Return the [x, y] coordinate for the center point of the cell that contains the specified text.  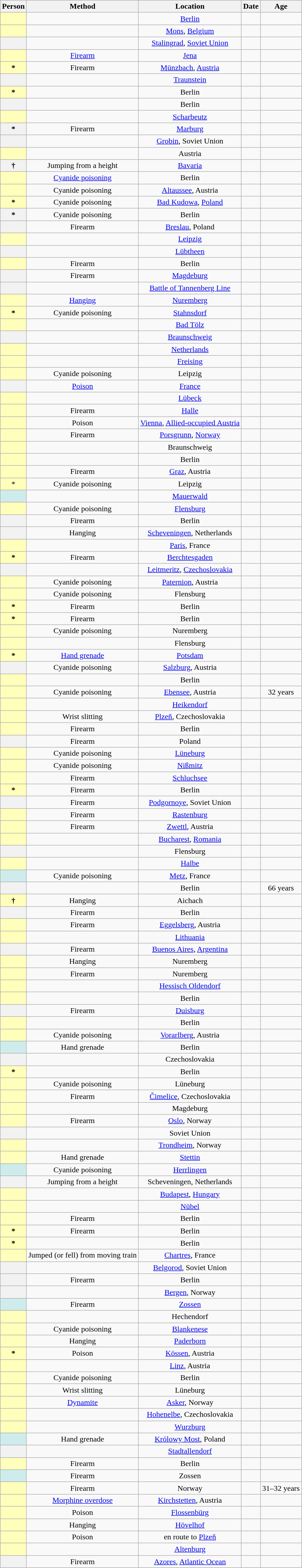
Vienna, Allied-occupied Austria [190, 423]
Hessisch Oldendorf [190, 986]
Poland [190, 741]
Duisburg [190, 1010]
Bad Kudowa, Poland [190, 202]
Vorarlberg, Austria [190, 1035]
Stadtallendorf [190, 1451]
Nübel [190, 1206]
Budapest, Hungary [190, 1194]
Altenburg [190, 1549]
Aichach [190, 900]
Battle of Tannenberg Line [190, 288]
Stalingrad, Soviet Union [190, 43]
Herrlingen [190, 1170]
Potsdam [190, 655]
Norway [190, 1488]
Eggelsberg, Austria [190, 925]
Lithuania [190, 937]
Hövelhof [190, 1525]
France [190, 386]
Dynamite [82, 1402]
Nißmitz [190, 766]
Metz, France [190, 876]
Rastenburg [190, 815]
Kirchstetten, Austria [190, 1500]
en route to Plzeň [190, 1537]
Age [281, 6]
Belgorod, Soviet Union [190, 1268]
Jena [190, 55]
Münzbach, Austria [190, 68]
Ebensee, Austria [190, 692]
Morphine overdose [82, 1500]
Jumped (or fell) from moving train [82, 1255]
Mauerwald [190, 496]
Azores, Atlantic Ocean [190, 1562]
Date [251, 6]
31–32 years [281, 1488]
Person [14, 6]
Buenos Aires, Argentina [190, 949]
Salzburg, Austria [190, 668]
Chartres, France [190, 1255]
Location [190, 6]
66 years [281, 888]
32 years [281, 692]
Bucharest, Romania [190, 839]
Schluchsee [190, 778]
Marburg [190, 129]
Stettin [190, 1158]
Królowy Most, Poland [190, 1439]
Halle [190, 410]
Graz, Austria [190, 472]
Oslo, Norway [190, 1121]
Lübeck [190, 398]
Netherlands [190, 349]
Flossenbürg [190, 1512]
Wurzburg [190, 1427]
Hechendorf [190, 1316]
Soviet Union [190, 1133]
Stahnsdorf [190, 312]
Linz, Austria [190, 1366]
Bergen, Norway [190, 1292]
Leitmeritz, Czechoslovakia [190, 570]
Hohenelbe, Czechoslovakia [190, 1415]
Porsgrunn, Norway [190, 435]
Čimelice, Czechoslovakia [190, 1096]
Method [82, 6]
Blankenese [190, 1329]
Halbe [190, 863]
Austria [190, 153]
Asker, Norway [190, 1402]
Altaussee, Austria [190, 190]
Paternion, Austria [190, 582]
Zwettl, Austria [190, 827]
Freising [190, 362]
Kössen, Austria [190, 1353]
Lübtheen [190, 251]
Podgornoye, Soviet Union [190, 802]
Bad Tölz [190, 325]
Mons, Belgium [190, 31]
Paderborn [190, 1341]
Scharbeutz [190, 116]
Plzeň, Czechoslovakia [190, 716]
Traunstein [190, 80]
Heikendorf [190, 704]
Berchtesgaden [190, 558]
Grobin, Soviet Union [190, 141]
Trondheim, Norway [190, 1145]
Paris, France [190, 545]
Bavaria [190, 166]
Czechoslovakia [190, 1059]
Breslau, Poland [190, 227]
